Pinpoint the cell where the given text exists, returning its [X, Y] midpoint coordinate. 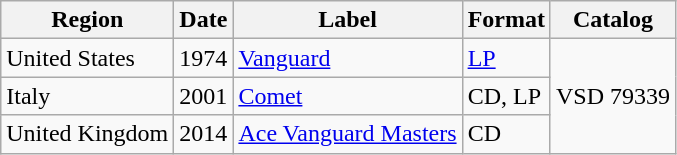
Format [506, 20]
Italy [88, 96]
Ace Vanguard Masters [348, 134]
Vanguard [348, 58]
LP [506, 58]
Date [204, 20]
CD [506, 134]
2014 [204, 134]
VSD 79339 [612, 96]
Comet [348, 96]
United States [88, 58]
2001 [204, 96]
1974 [204, 58]
CD, LP [506, 96]
Label [348, 20]
Catalog [612, 20]
United Kingdom [88, 134]
Region [88, 20]
